Return (X, Y) of the center of cell containing provided text 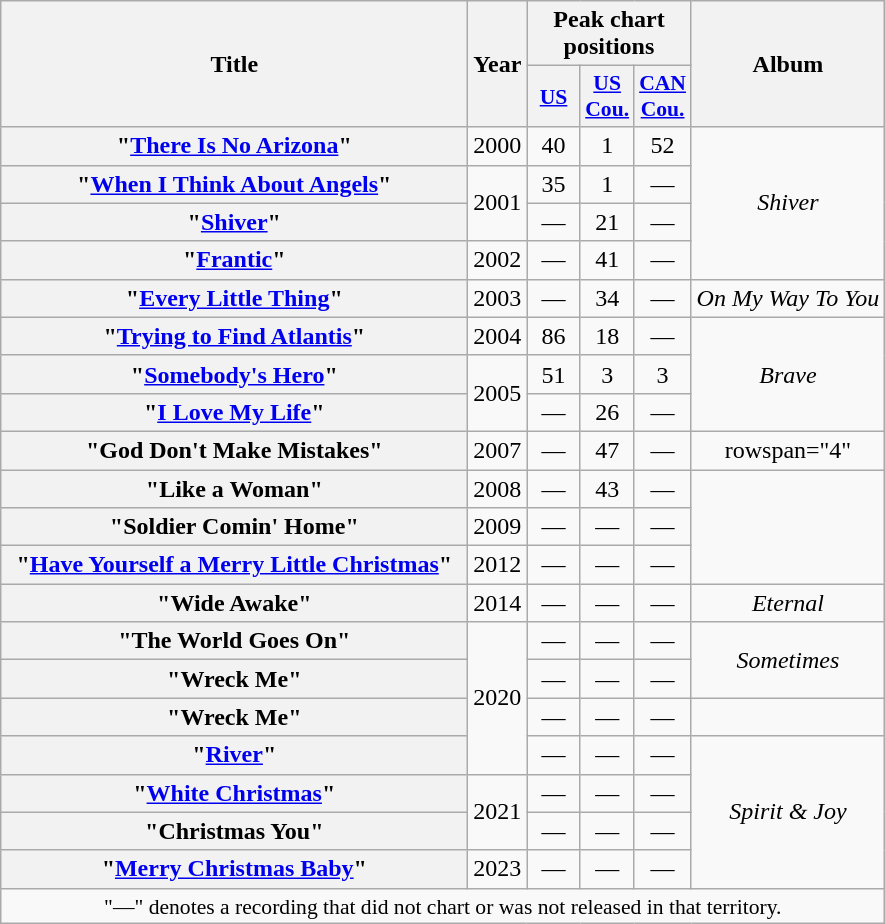
2014 (498, 603)
47 (607, 450)
41 (607, 260)
2020 (498, 698)
2007 (498, 450)
18 (607, 336)
"Trying to Find Atlantis" (234, 336)
40 (554, 146)
26 (607, 412)
"God Don't Make Mistakes" (234, 450)
"White Christmas" (234, 793)
52 (662, 146)
"—" denotes a recording that did not chart or was not released in that territory. (443, 906)
Peak chart positions (609, 34)
Title (234, 64)
2021 (498, 812)
Sometimes (788, 660)
"Like a Woman" (234, 489)
USCou. (607, 96)
2004 (498, 336)
"Christmas You" (234, 831)
Album (788, 64)
35 (554, 184)
34 (607, 298)
2008 (498, 489)
"Shiver" (234, 222)
2005 (498, 393)
2000 (498, 146)
"I Love My Life" (234, 412)
"When I Think About Angels" (234, 184)
86 (554, 336)
43 (607, 489)
"Have Yourself a Merry Little Christmas" (234, 565)
"Merry Christmas Baby" (234, 869)
"The World Goes On" (234, 641)
rowspan="4" (788, 450)
51 (554, 374)
"Wide Awake" (234, 603)
Shiver (788, 203)
On My Way To You (788, 298)
21 (607, 222)
2001 (498, 203)
CANCou. (662, 96)
"There Is No Arizona" (234, 146)
"Soldier Comin' Home" (234, 527)
2003 (498, 298)
2012 (498, 565)
Year (498, 64)
Spirit & Joy (788, 812)
"Somebody's Hero" (234, 374)
US (554, 96)
2009 (498, 527)
Eternal (788, 603)
"Every Little Thing" (234, 298)
"Frantic" (234, 260)
Brave (788, 374)
2023 (498, 869)
2002 (498, 260)
"River" (234, 755)
